Extract the (X, Y) coordinate from the center of the cell holding the provided text.  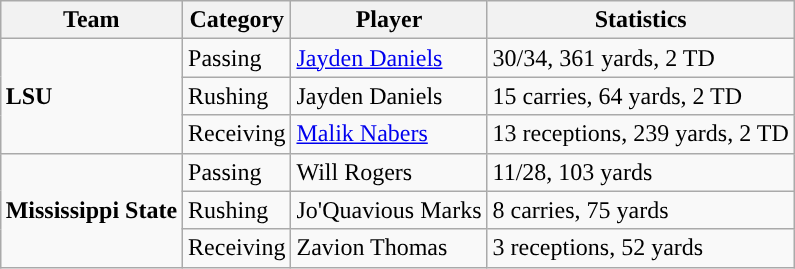
8 carries, 75 yards (640, 210)
Statistics (640, 20)
Will Rogers (389, 172)
Category (237, 20)
Malik Nabers (389, 134)
Mississippi State (91, 210)
15 carries, 64 yards, 2 TD (640, 96)
13 receptions, 239 yards, 2 TD (640, 134)
11/28, 103 yards (640, 172)
3 receptions, 52 yards (640, 248)
30/34, 361 yards, 2 TD (640, 58)
Zavion Thomas (389, 248)
Jo'Quavious Marks (389, 210)
LSU (91, 96)
Player (389, 20)
Team (91, 20)
